Pinpoint the cell where the given text exists, returning its (X, Y) midpoint coordinate. 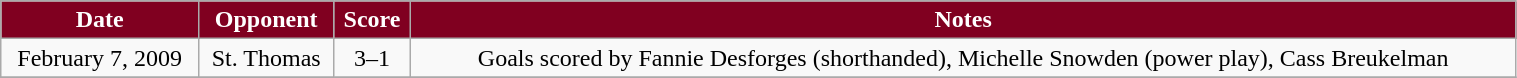
Score (372, 20)
Date (100, 20)
3–1 (372, 58)
Notes (963, 20)
February 7, 2009 (100, 58)
Goals scored by Fannie Desforges (shorthanded), Michelle Snowden (power play), Cass Breukelman (963, 58)
Opponent (266, 20)
St. Thomas (266, 58)
